From the cell containing the given text, extract its center point as (X, Y) coordinate. 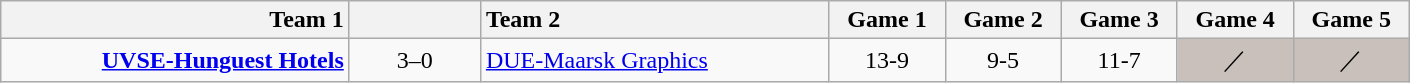
11-7 (1119, 60)
Game 5 (1351, 20)
Game 1 (887, 20)
Team 1 (176, 20)
Game 3 (1119, 20)
3–0 (414, 60)
Team 2 (654, 20)
Game 4 (1235, 20)
Game 2 (1003, 20)
13-9 (887, 60)
DUE-Maarsk Graphics (654, 60)
UVSE-Hunguest Hotels (176, 60)
9-5 (1003, 60)
